From the cell containing the given text, extract its center point as (X, Y) coordinate. 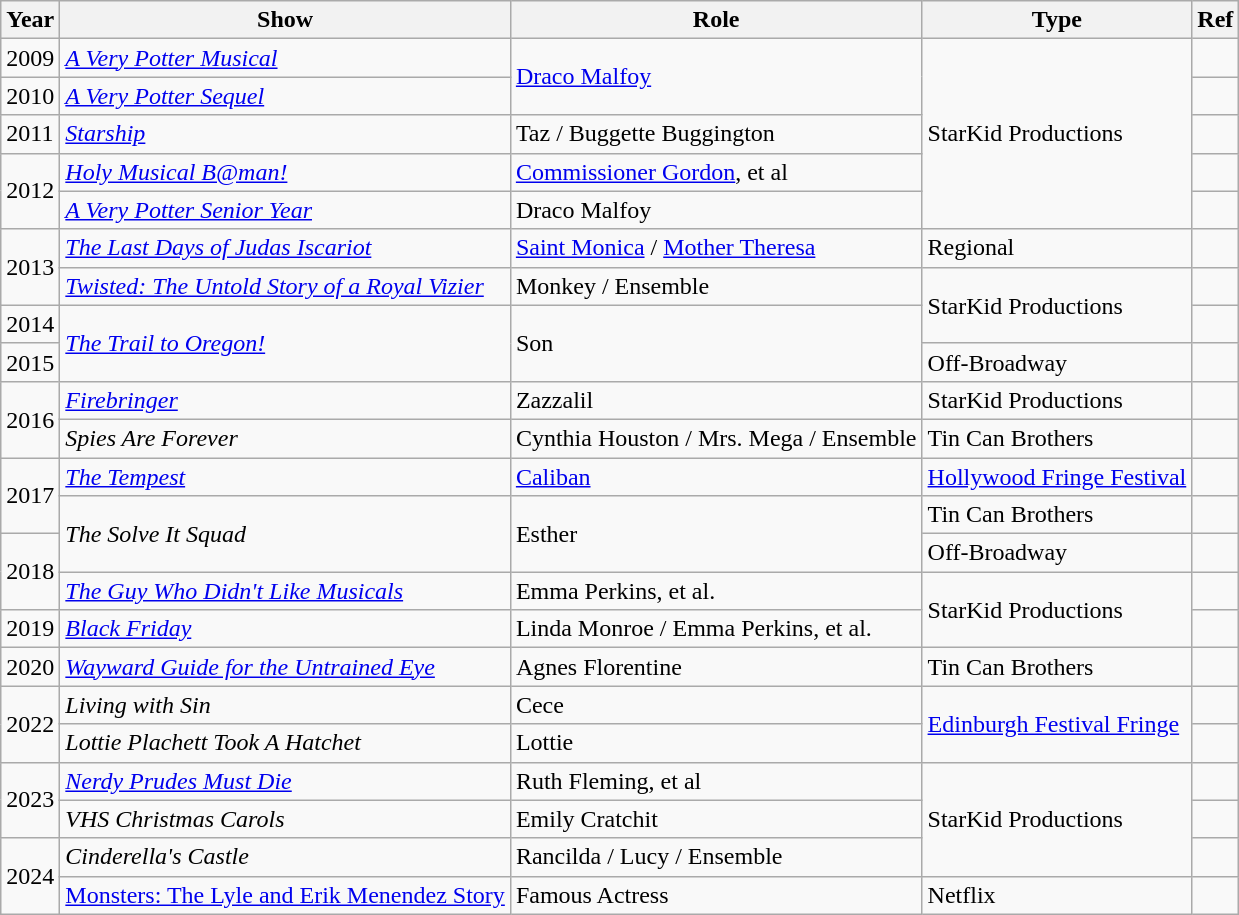
2015 (30, 362)
Rancilda / Lucy / Ensemble (716, 857)
2009 (30, 58)
The Trail to Oregon! (286, 343)
2022 (30, 724)
Role (716, 20)
2012 (30, 191)
Esther (716, 534)
Living with Sin (286, 705)
A Very Potter Musical (286, 58)
2020 (30, 667)
Edinburgh Festival Fringe (1057, 724)
Lottie Plachett Took A Hatchet (286, 743)
Wayward Guide for the Untrained Eye (286, 667)
Famous Actress (716, 895)
Zazzalil (716, 400)
VHS Christmas Carols (286, 819)
2019 (30, 629)
2014 (30, 324)
Regional (1057, 248)
Taz / Buggette Buggington (716, 134)
Twisted: The Untold Story of a Royal Vizier (286, 286)
The Tempest (286, 477)
2011 (30, 134)
Cece (716, 705)
Firebringer (286, 400)
Monsters: The Lyle and Erik Menendez Story (286, 895)
Nerdy Prudes Must Die (286, 781)
Holy Musical B@man! (286, 172)
Emma Perkins, et al. (716, 591)
2017 (30, 496)
Ref (1216, 20)
Black Friday (286, 629)
The Solve It Squad (286, 534)
Emily Cratchit (716, 819)
2018 (30, 572)
Hollywood Fringe Festival (1057, 477)
2013 (30, 267)
Agnes Florentine (716, 667)
Type (1057, 20)
Year (30, 20)
2024 (30, 876)
A Very Potter Sequel (286, 96)
Ruth Fleming, et al (716, 781)
The Guy Who Didn't Like Musicals (286, 591)
2010 (30, 96)
Caliban (716, 477)
Commissioner Gordon, et al (716, 172)
Spies Are Forever (286, 438)
Linda Monroe / Emma Perkins, et al. (716, 629)
The Last Days of Judas Iscariot (286, 248)
A Very Potter Senior Year (286, 210)
Saint Monica / Mother Theresa (716, 248)
Son (716, 343)
Lottie (716, 743)
Cinderella's Castle (286, 857)
2016 (30, 419)
Cynthia Houston / Mrs. Mega / Ensemble (716, 438)
Starship (286, 134)
Show (286, 20)
Netflix (1057, 895)
Monkey / Ensemble (716, 286)
2023 (30, 800)
